Pinpoint the cell where the given text exists, returning its (x, y) midpoint coordinate. 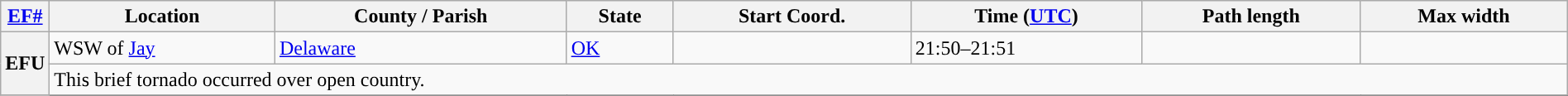
OK (620, 48)
Time (UTC) (1025, 17)
This brief tornado occurred over open country. (809, 79)
County / Parish (420, 17)
EFU (25, 64)
WSW of Jay (162, 48)
State (620, 17)
Delaware (420, 48)
Path length (1251, 17)
Max width (1464, 17)
EF# (25, 17)
21:50–21:51 (1025, 48)
Location (162, 17)
Start Coord. (792, 17)
